Extract the [X, Y] coordinate from the center of the cell holding the provided text.  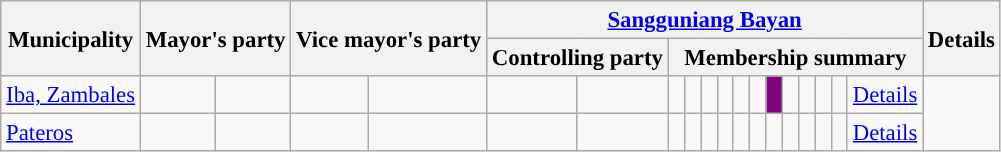
Iba, Zambales [71, 95]
Membership summary [795, 58]
Vice mayor's party [389, 38]
Sangguniang Bayan [705, 20]
Controlling party [578, 58]
Municipality [71, 38]
Mayor's party [215, 38]
Pateros [71, 133]
